For the text-containing cell, return its midpoint in [x, y] coordinate format. 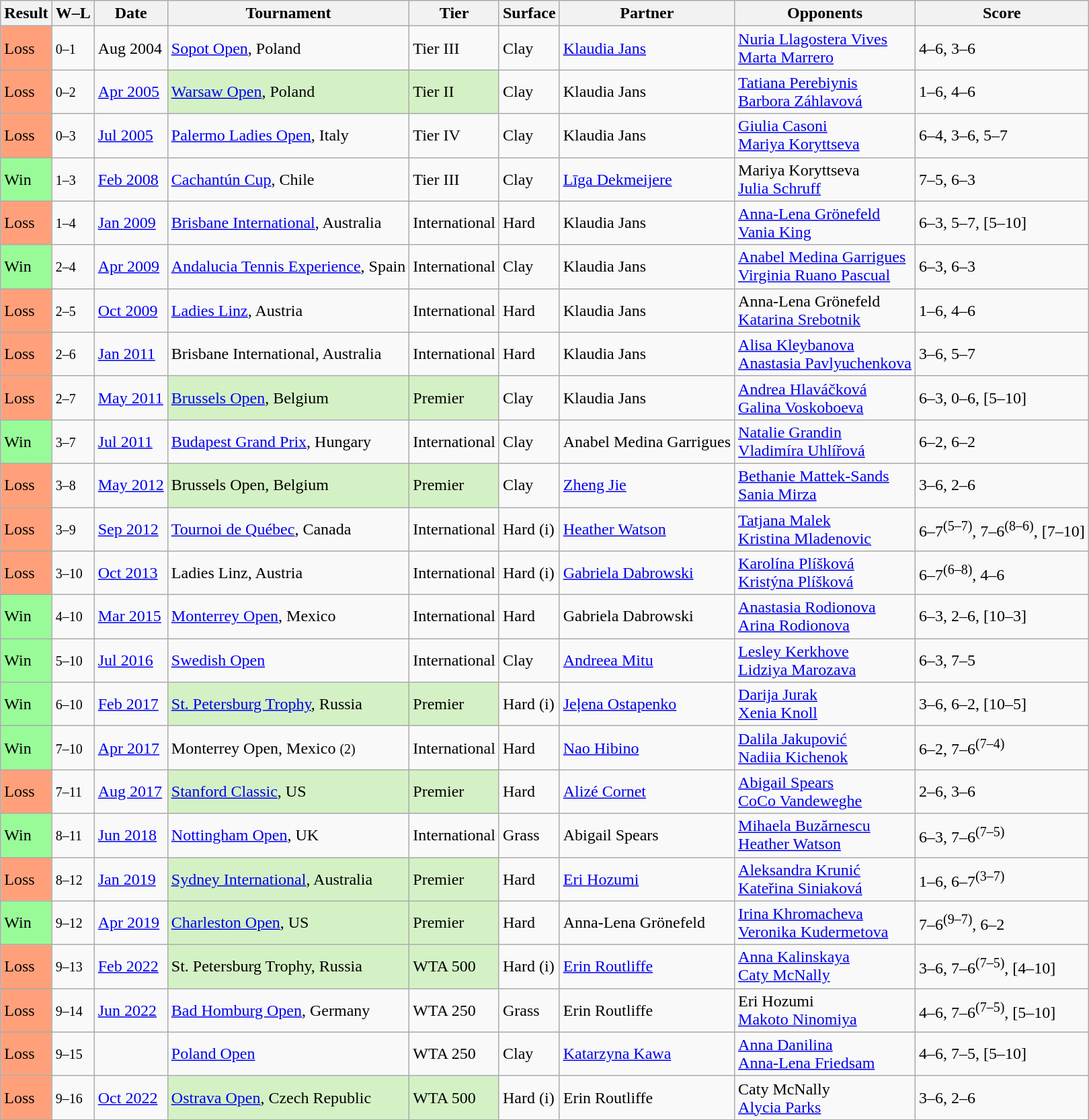
Caty McNally Alycia Parks [825, 1097]
Irina Khromacheva Veronika Kudermetova [825, 922]
Abigail Spears CoCo Vandeweghe [825, 792]
Nao Hibino [647, 748]
Surface [529, 13]
Nuria Llagostera Vives Marta Marrero [825, 48]
Budapest Grand Prix, Hungary [288, 441]
8–11 [73, 835]
Anna Danilina Anna-Lena Friedsam [825, 1054]
3–6, 7–6(7–5), [4–10] [1002, 967]
Alizé Cornet [647, 792]
Andreea Mitu [647, 660]
4–6, 3–6 [1002, 48]
6–10 [73, 705]
Feb 2022 [130, 967]
Anastasia Rodionova Arina Rodionova [825, 617]
Anna-Lena Grönefeld [647, 922]
Apr 2019 [130, 922]
Cachantún Cup, Chile [288, 179]
0–3 [73, 136]
Jul 2011 [130, 441]
Jun 2018 [130, 835]
Mar 2015 [130, 617]
Katarzyna Kawa [647, 1054]
2–7 [73, 398]
Aug 2004 [130, 48]
Abigail Spears [647, 835]
0–1 [73, 48]
Score [1002, 13]
Opponents [825, 13]
Tier II [454, 91]
Darija Jurak Xenia Knoll [825, 705]
Līga Dekmeijere [647, 179]
6–4, 3–6, 5–7 [1002, 136]
Dalila Jakupović Nadiia Kichenok [825, 748]
Karolína Plíšková Kristýna Plíšková [825, 573]
Jan 2011 [130, 354]
Oct 2013 [130, 573]
6–3, 2–6, [10–3] [1002, 617]
Jan 2019 [130, 879]
0–2 [73, 91]
Zheng Jie [647, 485]
2–6, 3–6 [1002, 792]
Apr 2017 [130, 748]
7–11 [73, 792]
Ostrava Open, Czech Republic [288, 1097]
Stanford Classic, US [288, 792]
Giulia Casoni Mariya Koryttseva [825, 136]
3–6, 5–7 [1002, 354]
9–16 [73, 1097]
Bad Homburg Open, Germany [288, 1010]
W–L [73, 13]
Alisa Kleybanova Anastasia Pavlyuchenkova [825, 354]
Charleston Open, US [288, 922]
Tournoi de Québec, Canada [288, 528]
7–10 [73, 748]
Jul 2016 [130, 660]
Oct 2009 [130, 311]
Natalie Grandin Vladimíra Uhlířová [825, 441]
6–7(6–8), 4–6 [1002, 573]
6–2, 7–6(7–4) [1002, 748]
Anabel Medina Garrigues Virginia Ruano Pascual [825, 266]
9–14 [73, 1010]
3–6, 6–2, [10–5] [1002, 705]
3–8 [73, 485]
Jan 2009 [130, 223]
Swedish Open [288, 660]
Jun 2022 [130, 1010]
9–15 [73, 1054]
Feb 2008 [130, 179]
Aleksandra Krunić Kateřina Siniaková [825, 879]
1–6, 6–7(3–7) [1002, 879]
2–6 [73, 354]
Apr 2009 [130, 266]
Jul 2005 [130, 136]
Jeļena Ostapenko [647, 705]
Mihaela Buzărnescu Heather Watson [825, 835]
May 2012 [130, 485]
8–12 [73, 879]
Sep 2012 [130, 528]
1–3 [73, 179]
5–10 [73, 660]
4–6, 7–6(7–5), [5–10] [1002, 1010]
3–9 [73, 528]
9–12 [73, 922]
Warsaw Open, Poland [288, 91]
Feb 2017 [130, 705]
Tournament [288, 13]
6–3, 6–3 [1002, 266]
Tier IV [454, 136]
Oct 2022 [130, 1097]
Heather Watson [647, 528]
Palermo Ladies Open, Italy [288, 136]
Anna-Lena Grönefeld Vania King [825, 223]
4–10 [73, 617]
9–13 [73, 967]
3–10 [73, 573]
4–6, 7–5, [5–10] [1002, 1054]
6–2, 6–2 [1002, 441]
Aug 2017 [130, 792]
6–3, 0–6, [5–10] [1002, 398]
Tier [454, 13]
Andalucia Tennis Experience, Spain [288, 266]
Nottingham Open, UK [288, 835]
Anna-Lena Grönefeld Katarina Srebotnik [825, 311]
Andrea Hlaváčková Galina Voskoboeva [825, 398]
Monterrey Open, Mexico (2) [288, 748]
Date [130, 13]
Sopot Open, Poland [288, 48]
Eri Hozumi Makoto Ninomiya [825, 1010]
Partner [647, 13]
Eri Hozumi [647, 879]
7–5, 6–3 [1002, 179]
7–6(9–7), 6–2 [1002, 922]
2–5 [73, 311]
3–7 [73, 441]
Result [26, 13]
Anabel Medina Garrigues [647, 441]
Bethanie Mattek-Sands Sania Mirza [825, 485]
Tatjana Malek Kristina Mladenovic [825, 528]
Mariya Koryttseva Julia Schruff [825, 179]
6–3, 7–6(7–5) [1002, 835]
Lesley Kerkhove Lidziya Marozava [825, 660]
Sydney International, Australia [288, 879]
Apr 2005 [130, 91]
6–3, 7–5 [1002, 660]
1–4 [73, 223]
Poland Open [288, 1054]
May 2011 [130, 398]
Anna Kalinskaya Caty McNally [825, 967]
6–3, 5–7, [5–10] [1002, 223]
Tatiana Perebiynis Barbora Záhlavová [825, 91]
Monterrey Open, Mexico [288, 617]
6–7(5–7), 7–6(8–6), [7–10] [1002, 528]
2–4 [73, 266]
